Detect which cell encompasses the target text, then output its (x, y) center coordinate. 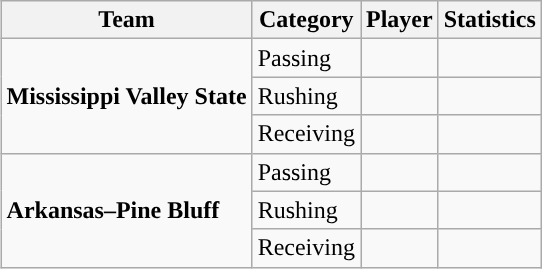
Player (399, 20)
Arkansas–Pine Bluff (126, 210)
Category (306, 20)
Mississippi Valley State (126, 96)
Team (126, 20)
Statistics (490, 20)
